Identify which cell holds the provided text, then report its (x, y) central coordinate. 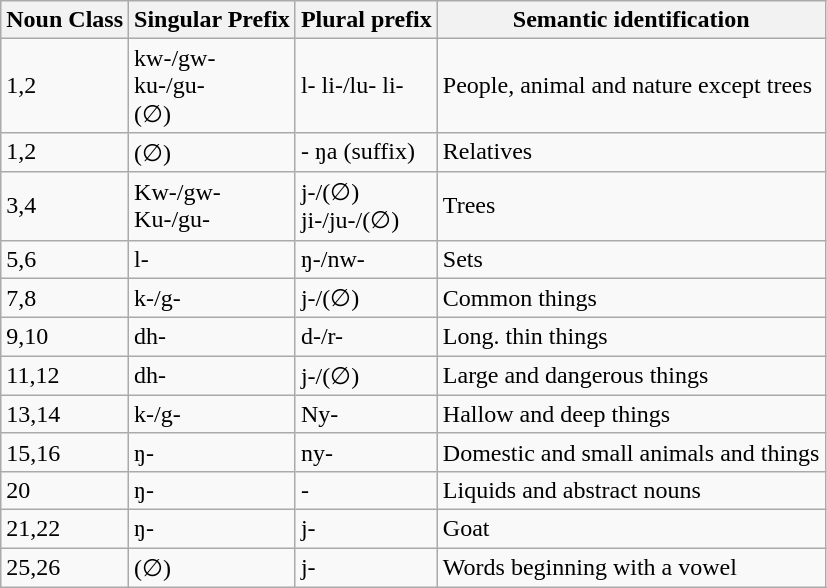
11,12 (65, 376)
20 (65, 490)
ny- (366, 452)
Large and dangerous things (631, 376)
5,6 (65, 259)
21,22 (65, 528)
Sets (631, 259)
j-/(∅)ji-/ju-/(∅) (366, 206)
Common things (631, 298)
d-/r- (366, 337)
Semantic identification (631, 20)
Goat (631, 528)
Domestic and small animals and things (631, 452)
Long. thin things (631, 337)
- (366, 490)
13,14 (65, 414)
Words beginning with a vowel (631, 568)
l- (212, 259)
Trees (631, 206)
9,10 (65, 337)
People, animal and nature except trees (631, 86)
Singular Prefix (212, 20)
Liquids and abstract nouns (631, 490)
Relatives (631, 152)
Hallow and deep things (631, 414)
3,4 (65, 206)
Ny- (366, 414)
- ŋa (suffix) (366, 152)
15,16 (65, 452)
kw-/gw-ku-/gu-(∅) (212, 86)
l- li-/lu- li- (366, 86)
Noun Class (65, 20)
ŋ-/nw- (366, 259)
Kw-/gw-Ku-/gu- (212, 206)
25,26 (65, 568)
7,8 (65, 298)
Plural prefix (366, 20)
